From the cell containing the given text, extract its center point as [x, y] coordinate. 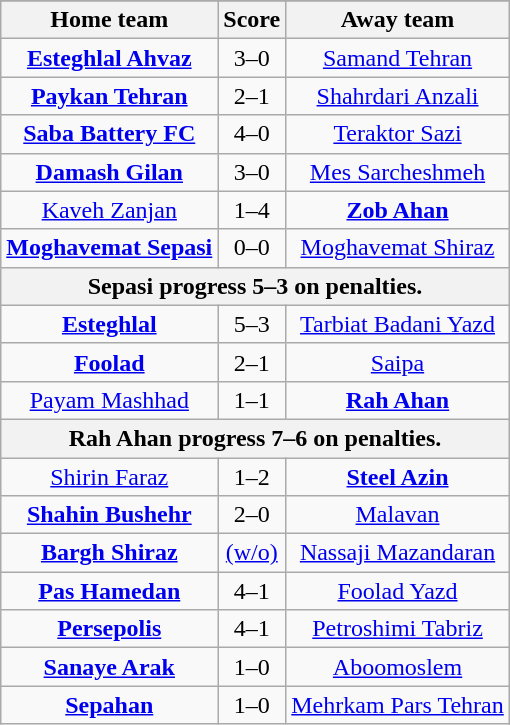
Esteghlal Ahvaz [110, 58]
Sepasi progress 5–3 on penalties. [256, 286]
Damash Gilan [110, 172]
Home team [110, 20]
Shahrdari Anzali [398, 96]
Steel Azin [398, 477]
Petroshimi Tabriz [398, 629]
Pas Hamedan [110, 591]
Paykan Tehran [110, 96]
Esteghlal [110, 324]
Aboomoslem [398, 667]
Teraktor Sazi [398, 134]
Shahin Bushehr [110, 515]
Saipa [398, 362]
1–2 [252, 477]
0–0 [252, 248]
1–4 [252, 210]
Rah Ahan progress 7–6 on penalties. [256, 438]
Rah Ahan [398, 400]
Moghavemat Shiraz [398, 248]
Zob Ahan [398, 210]
Mehrkam Pars Tehran [398, 705]
2–0 [252, 515]
Nassaji Mazandaran [398, 553]
Score [252, 20]
Foolad Yazd [398, 591]
Moghavemat Sepasi [110, 248]
4–0 [252, 134]
Payam Mashhad [110, 400]
Persepolis [110, 629]
Sepahan [110, 705]
5–3 [252, 324]
Mes Sarcheshmeh [398, 172]
Saba Battery FC [110, 134]
1–1 [252, 400]
Malavan [398, 515]
Foolad [110, 362]
Shirin Faraz [110, 477]
Sanaye Arak [110, 667]
Tarbiat Badani Yazd [398, 324]
Away team [398, 20]
Samand Tehran [398, 58]
Bargh Shiraz [110, 553]
(w/o) [252, 553]
Kaveh Zanjan [110, 210]
